Detect which cell encompasses the target text, then output its (X, Y) center coordinate. 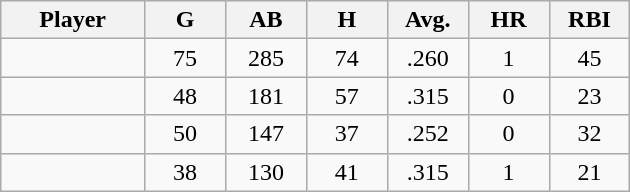
RBI (590, 20)
38 (186, 172)
H (346, 20)
32 (590, 134)
.252 (428, 134)
21 (590, 172)
181 (266, 96)
AB (266, 20)
74 (346, 58)
57 (346, 96)
Player (73, 20)
45 (590, 58)
Avg. (428, 20)
HR (508, 20)
75 (186, 58)
41 (346, 172)
50 (186, 134)
147 (266, 134)
285 (266, 58)
G (186, 20)
130 (266, 172)
37 (346, 134)
23 (590, 96)
.260 (428, 58)
48 (186, 96)
